Search for the cell housing the specified text and yield its (X, Y) center coordinate. 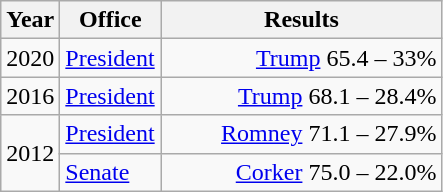
Corker 75.0 – 22.0% (302, 172)
Senate (110, 172)
2012 (30, 153)
Office (110, 20)
2020 (30, 58)
2016 (30, 96)
Results (302, 20)
Trump 68.1 – 28.4% (302, 96)
Year (30, 20)
Romney 71.1 – 27.9% (302, 134)
Trump 65.4 – 33% (302, 58)
